From the cell containing the given text, extract its center point as [x, y] coordinate. 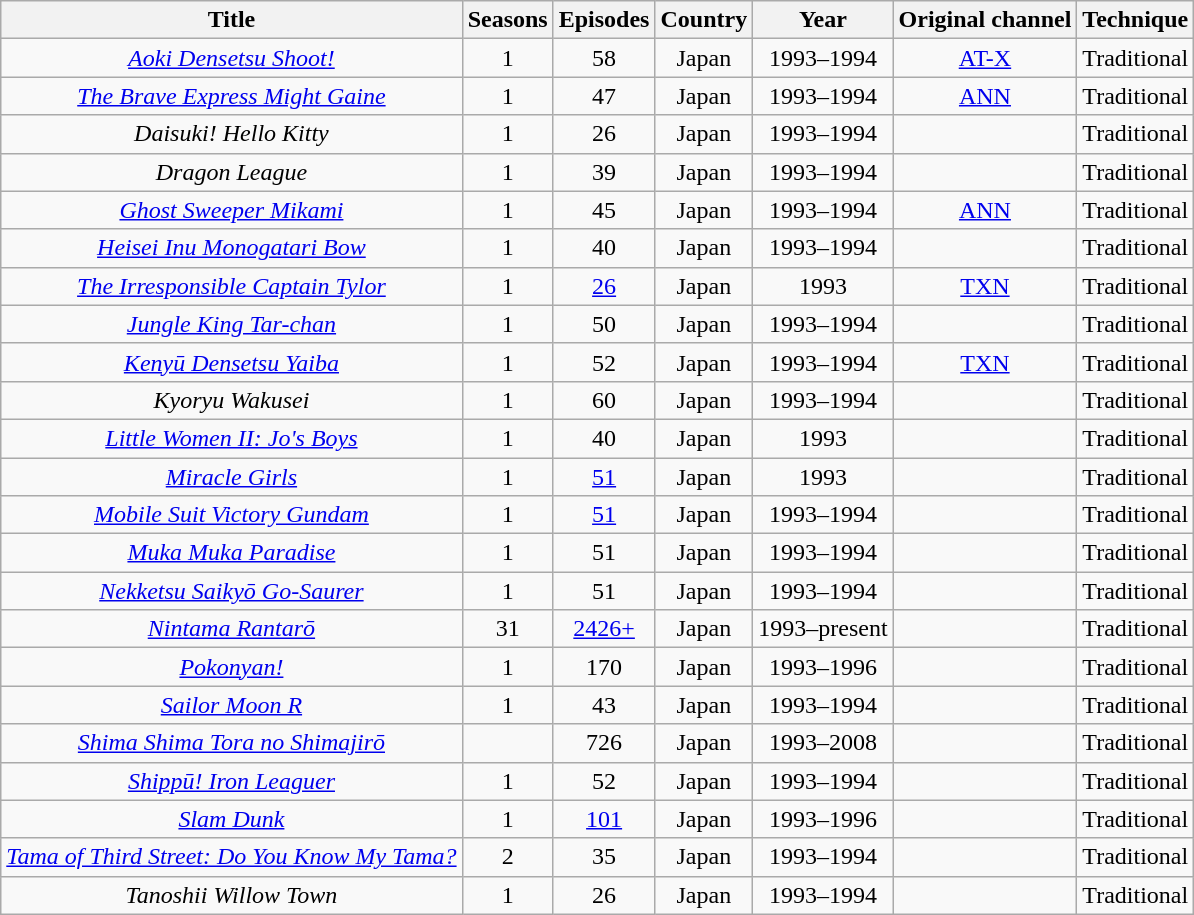
Nintama Rantarō [232, 629]
Shippū! Iron Leaguer [232, 781]
2 [508, 857]
Aoki Densetsu Shoot! [232, 58]
The Irresponsible Captain Tylor [232, 286]
170 [604, 667]
50 [604, 324]
39 [604, 172]
726 [604, 743]
Seasons [508, 20]
Sailor Moon R [232, 705]
Daisuki! Hello Kitty [232, 134]
Shima Shima Tora no Shimajirō [232, 743]
Dragon League [232, 172]
60 [604, 400]
AT-X [985, 58]
Jungle King Tar-chan [232, 324]
58 [604, 58]
Tama of Third Street: Do You Know My Tama? [232, 857]
1993–present [823, 629]
Episodes [604, 20]
47 [604, 96]
Heisei Inu Monogatari Bow [232, 248]
Pokonyan! [232, 667]
Mobile Suit Victory Gundam [232, 515]
Original channel [985, 20]
101 [604, 819]
Year [823, 20]
Country [704, 20]
Little Women II: Jo's Boys [232, 438]
45 [604, 210]
1993–2008 [823, 743]
Ghost Sweeper Mikami [232, 210]
31 [508, 629]
Kenyū Densetsu Yaiba [232, 362]
Slam Dunk [232, 819]
Title [232, 20]
The Brave Express Might Gaine [232, 96]
Technique [1136, 20]
Miracle Girls [232, 477]
43 [604, 705]
Tanoshii Willow Town [232, 895]
Kyoryu Wakusei [232, 400]
Muka Muka Paradise [232, 553]
2426+ [604, 629]
35 [604, 857]
Nekketsu Saikyō Go-Saurer [232, 591]
